Search for the cell housing the specified text and yield its [x, y] center coordinate. 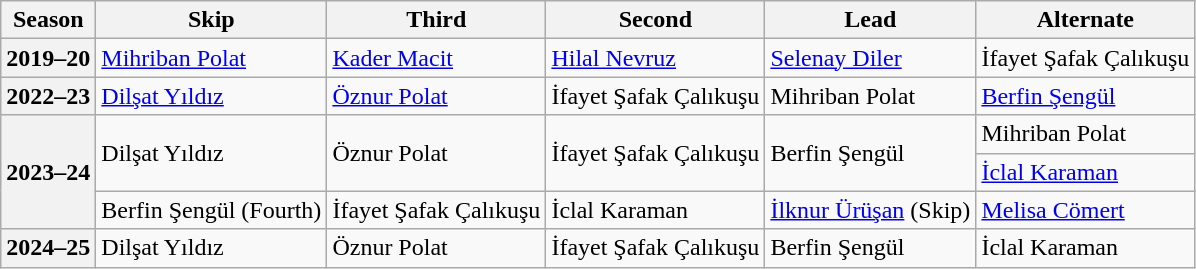
2024–25 [48, 248]
İlknur Ürüşan (Skip) [870, 210]
Berfin Şengül (Fourth) [212, 210]
Melisa Cömert [1086, 210]
Kader Macit [436, 58]
Selenay Diler [870, 58]
Alternate [1086, 20]
Third [436, 20]
2019–20 [48, 58]
Season [48, 20]
2022–23 [48, 96]
2023–24 [48, 172]
Skip [212, 20]
Hilal Nevruz [656, 58]
Second [656, 20]
Lead [870, 20]
